Return [x, y] of the center of cell containing provided text 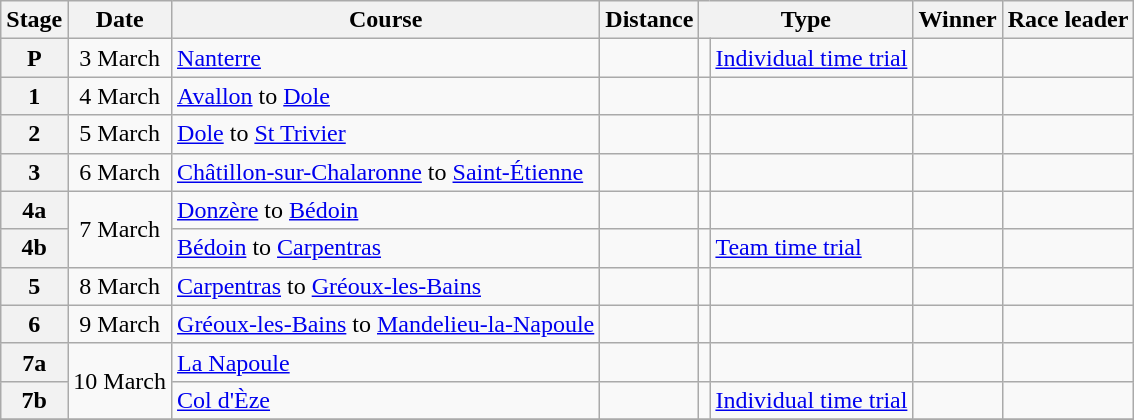
Distance [650, 20]
10 March [120, 381]
7 March [120, 229]
Donzère to Bédoin [386, 210]
3 [34, 172]
8 March [120, 286]
3 March [120, 58]
Bédoin to Carpentras [386, 248]
1 [34, 96]
Châtillon-sur-Chalaronne to Saint-Étienne [386, 172]
Avallon to Dole [386, 96]
Nanterre [386, 58]
Winner [958, 20]
6 March [120, 172]
4b [34, 248]
Carpentras to Gréoux-les-Bains [386, 286]
Type [806, 20]
6 [34, 324]
Date [120, 20]
Dole to St Trivier [386, 134]
5 [34, 286]
La Napoule [386, 362]
7b [34, 400]
Team time trial [812, 248]
7a [34, 362]
Course [386, 20]
2 [34, 134]
Stage [34, 20]
Gréoux-les-Bains to Mandelieu-la-Napoule [386, 324]
Race leader [1068, 20]
4 March [120, 96]
P [34, 58]
5 March [120, 134]
9 March [120, 324]
4a [34, 210]
Col d'Èze [386, 400]
